Return (X, Y) of the center of cell containing provided text 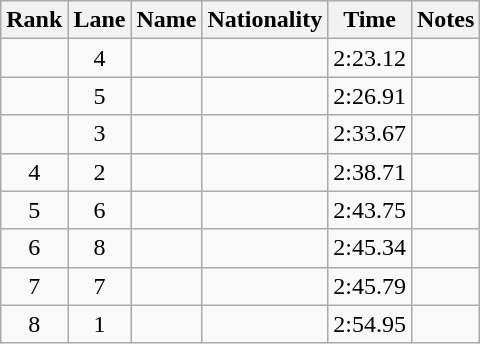
2:26.91 (370, 96)
2:38.71 (370, 172)
2:54.95 (370, 324)
2:45.34 (370, 248)
Notes (445, 20)
2:45.79 (370, 286)
2:43.75 (370, 210)
2:33.67 (370, 134)
1 (100, 324)
Lane (100, 20)
2:23.12 (370, 58)
Nationality (265, 20)
Name (166, 20)
Time (370, 20)
Rank (34, 20)
3 (100, 134)
2 (100, 172)
